For the text-containing cell, return its midpoint in [x, y] coordinate format. 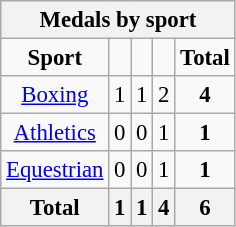
Boxing [55, 95]
Medals by sport [118, 20]
2 [164, 95]
Equestrian [55, 170]
Sport [55, 58]
6 [205, 208]
Athletics [55, 133]
